Detect which cell encompasses the target text, then output its (x, y) center coordinate. 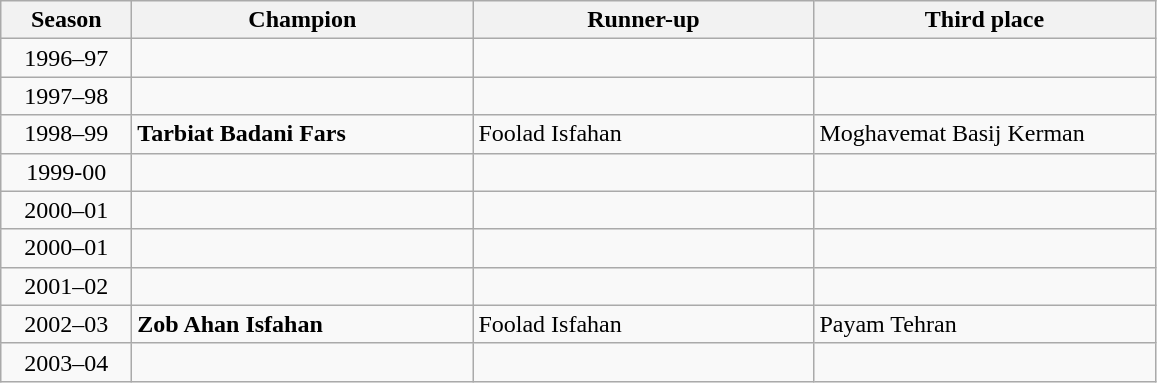
1996–97 (66, 58)
Payam Tehran (984, 324)
1997–98 (66, 96)
Moghavemat Basij Kerman (984, 134)
Champion (302, 20)
1998–99 (66, 134)
2003–04 (66, 362)
Third place (984, 20)
2002–03 (66, 324)
1999-00 (66, 172)
Runner-up (644, 20)
Season (66, 20)
2001–02 (66, 286)
Tarbiat Badani Fars (302, 134)
Zob Ahan Isfahan (302, 324)
